Output the (x, y) coordinate of the center of the cell containing the given text.  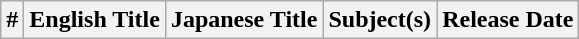
Release Date (508, 20)
Subject(s) (380, 20)
# (12, 20)
Japanese Title (244, 20)
English Title (95, 20)
